Scan for the cell matching the given text and deliver its [X, Y] coordinate at center. 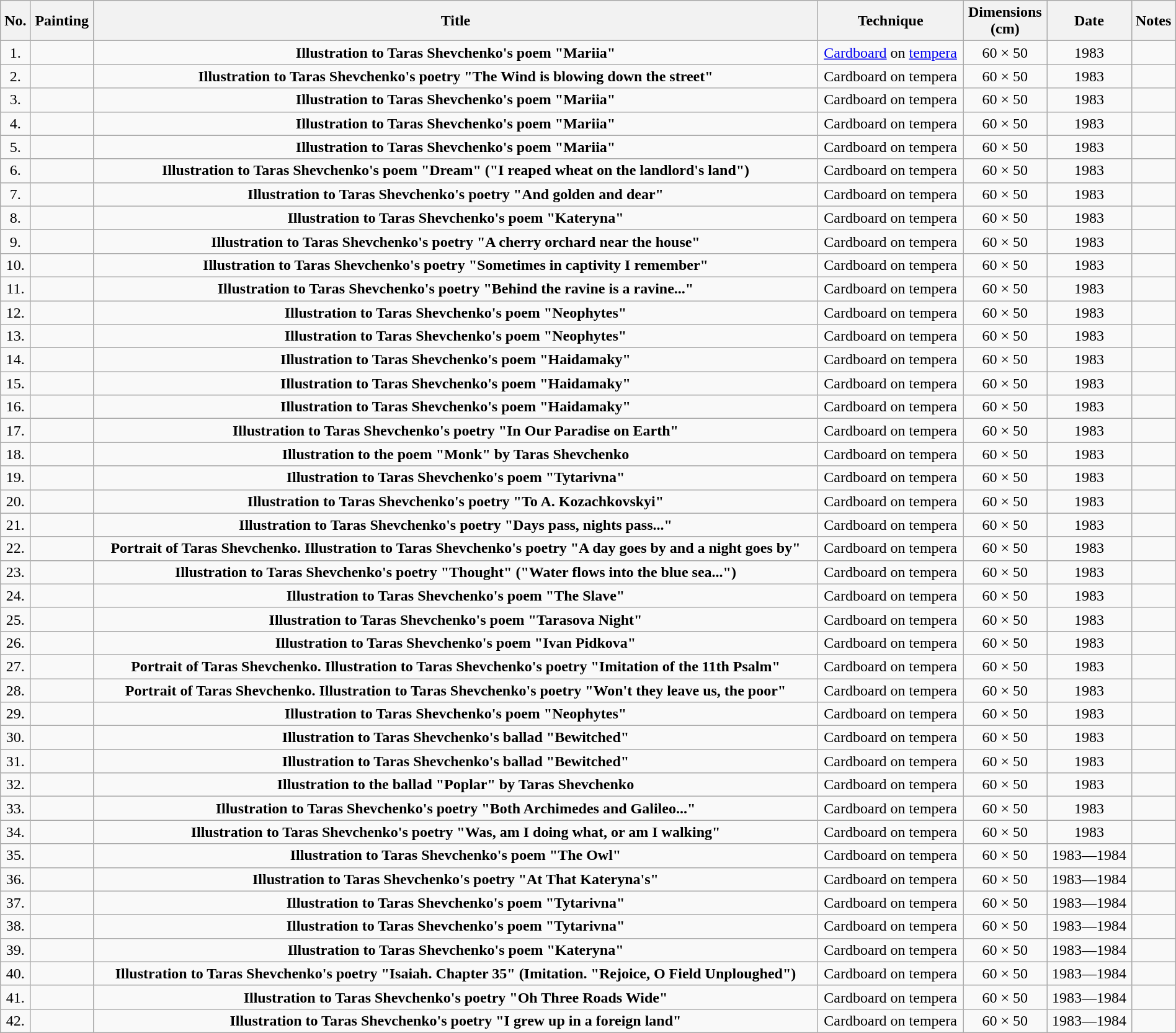
Illustration to Taras Shevchenko's poetry "Isaiah. Chapter 35" (Imitation. "Rejoice, O Field Unploughed") [456, 973]
19. [16, 478]
36. [16, 879]
Notes [1154, 21]
Portrait of Taras Shevchenko. Illustration to Taras Shevchenko's poetry "Imitation of the 11th Psalm" [456, 666]
Illustration to Taras Shevchenko's poem "The Slave" [456, 596]
Illustration to the poem "Monk" by Taras Shevchenko [456, 454]
Illustration to Taras Shevchenko's poetry "I grew up in a foreign land" [456, 1021]
1. [16, 53]
No. [16, 21]
Illustration to Taras Shevchenko's poem "Ivan Pidkova" [456, 643]
7. [16, 194]
38. [16, 926]
29. [16, 714]
Portrait of Taras Shevchenko. Illustration to Taras Shevchenko's poetry "A day goes by and a night goes by" [456, 548]
Date [1089, 21]
42. [16, 1021]
23. [16, 572]
13. [16, 336]
35. [16, 856]
Illustration to Taras Shevchenko's poetry "Behind the ravine is a ravine..." [456, 288]
Illustration to Taras Shevchenko's poem "Dream" ("I reaped wheat on the landlord's land") [456, 171]
32. [16, 785]
39. [16, 950]
Technique [891, 21]
Portrait of Taras Shevchenko. Illustration to Taras Shevchenko's poetry "Won't they leave us, the poor" [456, 691]
25. [16, 619]
Illustration to Taras Shevchenko's poetry "And golden and dear" [456, 194]
Illustration to Taras Shevchenko's poetry "To A. Kozachkovskyi" [456, 501]
37. [16, 903]
3. [16, 100]
11. [16, 288]
Painting [62, 21]
Title [456, 21]
17. [16, 431]
Illustration to Taras Shevchenko's poetry "A cherry orchard near the house" [456, 241]
14. [16, 360]
21. [16, 525]
Illustration to Taras Shevchenko's poetry "Both Archimedes and Galileo..." [456, 808]
31. [16, 761]
Illustration to Taras Shevchenko's poetry "Thought" ("Water flows into the blue sea...") [456, 572]
Illustration to Taras Shevchenko's poetry "In Our Paradise on Earth" [456, 431]
26. [16, 643]
33. [16, 808]
5. [16, 147]
9. [16, 241]
20. [16, 501]
22. [16, 548]
Illustration to Taras Shevchenko's poetry "Days pass, nights pass..." [456, 525]
Illustration to Taras Shevchenko's poem "The Owl" [456, 856]
6. [16, 171]
40. [16, 973]
10. [16, 265]
12. [16, 312]
34. [16, 832]
Illustration to Taras Shevchenko's poetry "Sometimes in captivity I remember" [456, 265]
18. [16, 454]
16. [16, 407]
30. [16, 738]
24. [16, 596]
8. [16, 218]
4. [16, 123]
Illustration to Taras Shevchenko's poetry "Oh Three Roads Wide" [456, 997]
2. [16, 76]
Illustration to the ballad "Poplar" by Taras Shevchenko [456, 785]
Illustration to Taras Shevchenko's poetry "At That Kateryna's" [456, 879]
27. [16, 666]
Dimensions (cm) [1005, 21]
15. [16, 383]
Illustration to Taras Shevchenko's poem "Tarasova Night" [456, 619]
41. [16, 997]
28. [16, 691]
Illustration to Taras Shevchenko's poetry "The Wind is blowing down the street" [456, 76]
Illustration to Taras Shevchenko's poetry "Was, am I doing what, or am I walking" [456, 832]
